Search for the cell housing the specified text and yield its [x, y] center coordinate. 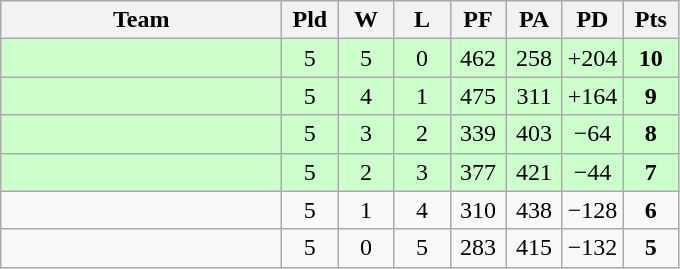
Pld [310, 20]
8 [651, 134]
Team [142, 20]
311 [534, 96]
475 [478, 96]
PF [478, 20]
403 [534, 134]
9 [651, 96]
−64 [592, 134]
283 [478, 248]
421 [534, 172]
L [422, 20]
W [366, 20]
PD [592, 20]
462 [478, 58]
PA [534, 20]
10 [651, 58]
6 [651, 210]
415 [534, 248]
377 [478, 172]
Pts [651, 20]
310 [478, 210]
+164 [592, 96]
+204 [592, 58]
−132 [592, 248]
438 [534, 210]
258 [534, 58]
339 [478, 134]
7 [651, 172]
−128 [592, 210]
−44 [592, 172]
